Extract the [X, Y] coordinate from the center of the cell holding the provided text.  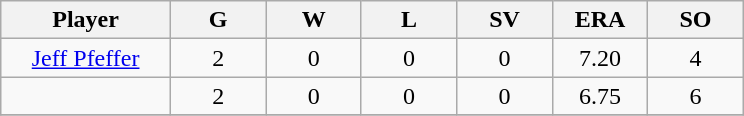
Player [86, 20]
ERA [600, 20]
SO [696, 20]
L [408, 20]
Jeff Pfeffer [86, 58]
6 [696, 96]
4 [696, 58]
G [218, 20]
7.20 [600, 58]
SV [504, 20]
W [314, 20]
6.75 [600, 96]
